Identify which cell holds the provided text, then report its (x, y) central coordinate. 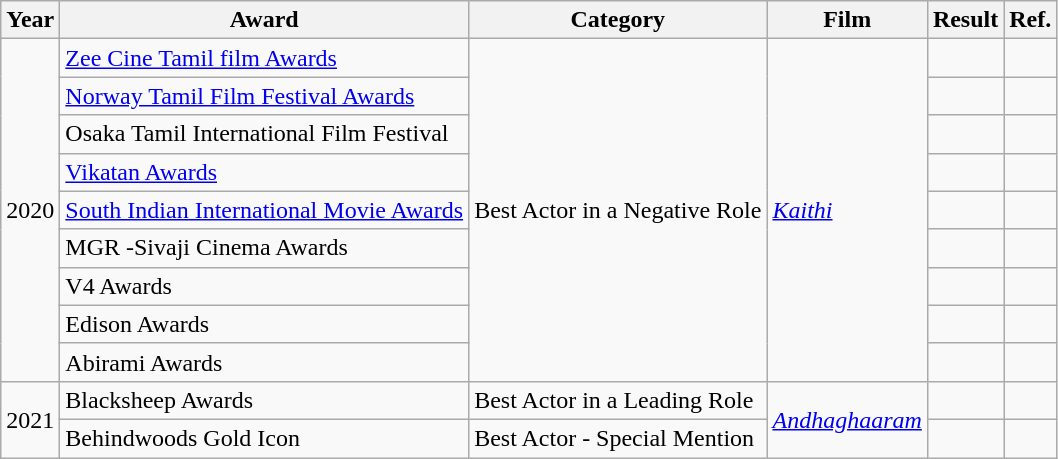
Film (847, 20)
South Indian International Movie Awards (264, 210)
Blacksheep Awards (264, 400)
Norway Tamil Film Festival Awards (264, 96)
Andhaghaaram (847, 419)
Vikatan Awards (264, 172)
2021 (30, 419)
MGR -Sivaji Cinema Awards (264, 248)
Category (618, 20)
Award (264, 20)
Result (965, 20)
Kaithi (847, 210)
Zee Cine Tamil film Awards (264, 58)
Osaka Tamil International Film Festival (264, 134)
2020 (30, 210)
Edison Awards (264, 324)
Year (30, 20)
Best Actor in a Leading Role (618, 400)
Ref. (1030, 20)
Best Actor in a Negative Role (618, 210)
Behindwoods Gold Icon (264, 438)
Best Actor - Special Mention (618, 438)
V4 Awards (264, 286)
Abirami Awards (264, 362)
